Pinpoint the cell where the given text exists, returning its (x, y) midpoint coordinate. 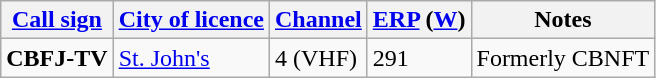
ERP (W) (419, 20)
Notes (563, 20)
Call sign (57, 20)
291 (419, 58)
Channel (319, 20)
CBFJ-TV (57, 58)
City of licence (191, 20)
St. John's (191, 58)
Formerly CBNFT (563, 58)
4 (VHF) (319, 58)
